Provide the (X, Y) coordinate of the cell's center where the given text is located.  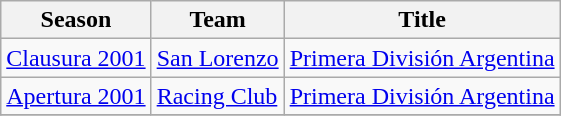
Team (218, 20)
Season (76, 20)
Apertura 2001 (76, 96)
San Lorenzo (218, 58)
Racing Club (218, 96)
Clausura 2001 (76, 58)
Title (422, 20)
